Return [X, Y] of the center of cell containing provided text 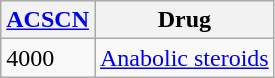
Drug [184, 20]
4000 [48, 58]
Anabolic steroids [184, 58]
ACSCN [48, 20]
